Determine the [X, Y] coordinate at the center of the cell enclosing the given text.  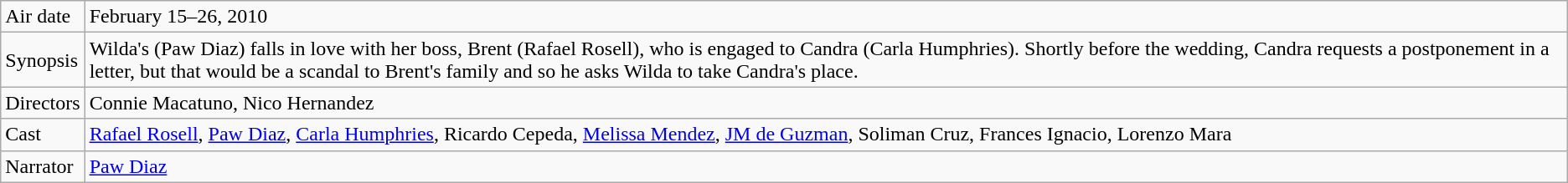
Air date [43, 17]
Directors [43, 103]
February 15–26, 2010 [826, 17]
Paw Diaz [826, 166]
Rafael Rosell, Paw Diaz, Carla Humphries, Ricardo Cepeda, Melissa Mendez, JM de Guzman, Soliman Cruz, Frances Ignacio, Lorenzo Mara [826, 135]
Narrator [43, 166]
Cast [43, 135]
Synopsis [43, 60]
Connie Macatuno, Nico Hernandez [826, 103]
